Scan for the cell matching the given text and deliver its (x, y) coordinate at center. 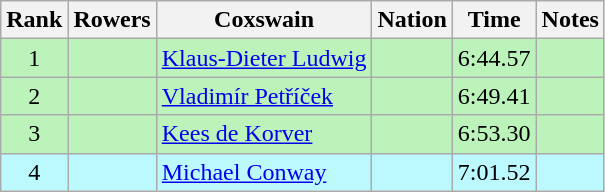
Time (494, 20)
7:01.52 (494, 172)
6:53.30 (494, 134)
1 (34, 58)
Nation (412, 20)
Kees de Korver (264, 134)
4 (34, 172)
Rowers (112, 20)
3 (34, 134)
Rank (34, 20)
Vladimír Petříček (264, 96)
6:44.57 (494, 58)
Michael Conway (264, 172)
6:49.41 (494, 96)
Coxswain (264, 20)
Notes (570, 20)
2 (34, 96)
Klaus-Dieter Ludwig (264, 58)
